Pinpoint the cell where the given text exists, returning its [x, y] midpoint coordinate. 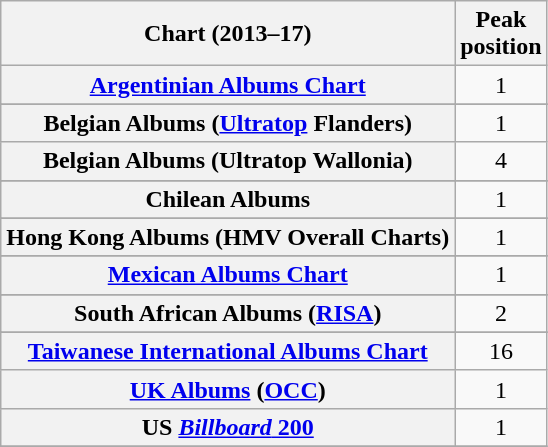
Mexican Albums Chart [228, 275]
Belgian Albums (Ultratop Wallonia) [228, 161]
Argentinian Albums Chart [228, 85]
Chilean Albums [228, 199]
Taiwanese International Albums Chart [228, 351]
Belgian Albums (Ultratop Flanders) [228, 123]
Chart (2013–17) [228, 34]
South African Albums (RISA) [228, 313]
Hong Kong Albums (HMV Overall Charts) [228, 237]
4 [501, 161]
2 [501, 313]
Peakposition [501, 34]
16 [501, 351]
US Billboard 200 [228, 427]
UK Albums (OCC) [228, 389]
